Return the (x, y) coordinate for the center point of the cell that contains the specified text.  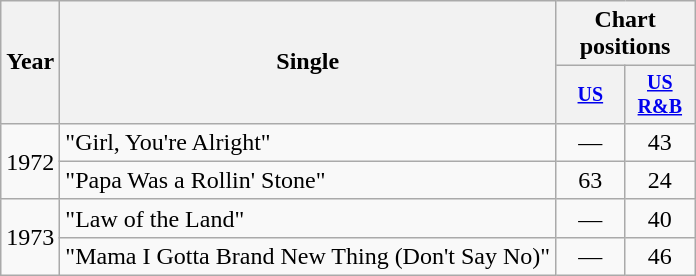
"Law of the Land" (308, 218)
1972 (30, 161)
24 (660, 180)
1973 (30, 237)
USR&B (660, 94)
"Girl, You're Alright" (308, 142)
Chart positions (626, 34)
63 (590, 180)
"Papa Was a Rollin' Stone" (308, 180)
"Mama I Gotta Brand New Thing (Don't Say No)" (308, 256)
43 (660, 142)
40 (660, 218)
US (590, 94)
Single (308, 62)
Year (30, 62)
46 (660, 256)
